Determine the [X, Y] coordinate at the center of the cell enclosing the given text.  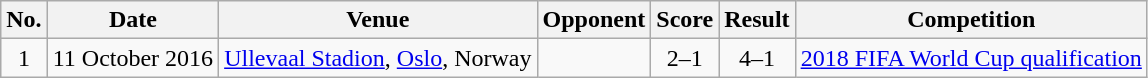
Result [757, 20]
Ullevaal Stadion, Oslo, Norway [378, 58]
11 October 2016 [132, 58]
Competition [971, 20]
2018 FIFA World Cup qualification [971, 58]
No. [24, 20]
Opponent [594, 20]
4–1 [757, 58]
Date [132, 20]
2–1 [685, 58]
Venue [378, 20]
1 [24, 58]
Score [685, 20]
